Output the [X, Y] coordinate of the center of the cell containing the given text.  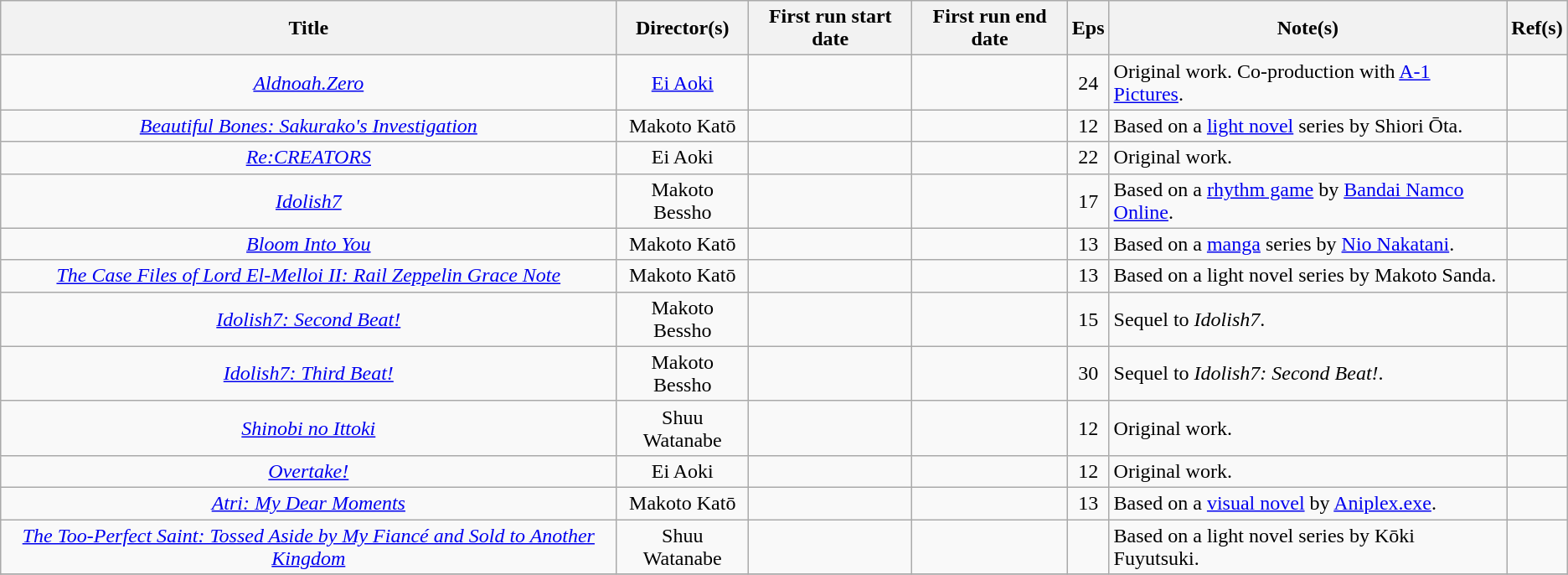
Note(s) [1308, 28]
Director(s) [683, 28]
Based on a rhythm game by Bandai Namco Online. [1308, 201]
Aldnoah.Zero [308, 82]
24 [1088, 82]
Idolish7: Third Beat! [308, 374]
Idolish7 [308, 201]
Idolish7: Second Beat! [308, 319]
Original work. Co-production with A-1 Pictures. [1308, 82]
Based on a light novel series by Kōki Fuyutsuki. [1308, 547]
Atri: My Dear Moments [308, 503]
Based on a manga series by Nio Nakatani. [1308, 244]
17 [1088, 201]
30 [1088, 374]
Overtake! [308, 471]
Based on a light novel series by Makoto Sanda. [1308, 276]
Eps [1088, 28]
Beautiful Bones: Sakurako's Investigation [308, 126]
The Too-Perfect Saint: Tossed Aside by My Fiancé and Sold to Another Kingdom [308, 547]
The Case Files of Lord El-Melloi II: Rail Zeppelin Grace Note [308, 276]
Sequel to Idolish7. [1308, 319]
Sequel to Idolish7: Second Beat!. [1308, 374]
Ref(s) [1537, 28]
Based on a visual novel by Aniplex.exe. [1308, 503]
Shinobi no Ittoki [308, 427]
Re:CREATORS [308, 158]
Based on a light novel series by Shiori Ōta. [1308, 126]
15 [1088, 319]
Bloom Into You [308, 244]
Title [308, 28]
First run end date [990, 28]
22 [1088, 158]
First run start date [831, 28]
